Output the (X, Y) coordinate of the center of the cell containing the given text.  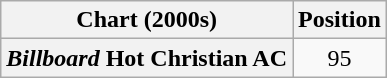
Billboard Hot Christian AC (147, 58)
Position (340, 20)
95 (340, 58)
Chart (2000s) (147, 20)
